Identify which cell holds the provided text, then report its (x, y) central coordinate. 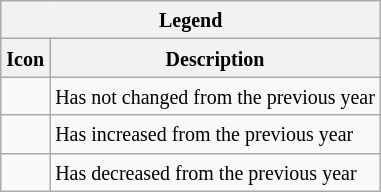
Has increased from the previous year (216, 134)
Icon (26, 58)
Legend (191, 20)
Has not changed from the previous year (216, 96)
Description (216, 58)
Has decreased from the previous year (216, 172)
